From the cell containing the given text, extract its center point as [x, y] coordinate. 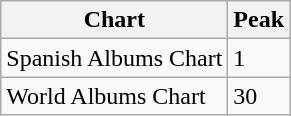
30 [259, 96]
Spanish Albums Chart [114, 58]
1 [259, 58]
Chart [114, 20]
World Albums Chart [114, 96]
Peak [259, 20]
